For the text-containing cell, return its midpoint in [x, y] coordinate format. 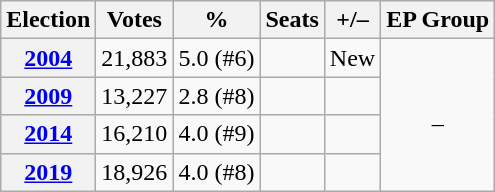
21,883 [134, 58]
18,926 [134, 172]
16,210 [134, 134]
2014 [48, 134]
% [216, 20]
Election [48, 20]
2004 [48, 58]
5.0 (#6) [216, 58]
EP Group [438, 20]
2.8 (#8) [216, 96]
New [352, 58]
2019 [48, 172]
4.0 (#8) [216, 172]
_ [438, 115]
Seats [292, 20]
4.0 (#9) [216, 134]
13,227 [134, 96]
+/– [352, 20]
Votes [134, 20]
2009 [48, 96]
